Search for the cell housing the specified text and yield its (X, Y) center coordinate. 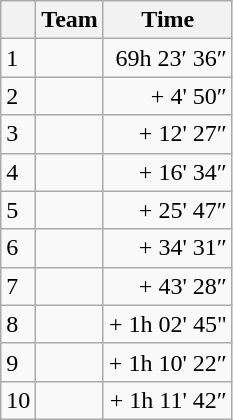
Team (70, 20)
+ 1h 02' 45" (168, 324)
3 (18, 134)
6 (18, 248)
+ 25' 47″ (168, 210)
69h 23′ 36″ (168, 58)
1 (18, 58)
8 (18, 324)
10 (18, 400)
Time (168, 20)
2 (18, 96)
+ 1h 11' 42″ (168, 400)
4 (18, 172)
+ 43' 28″ (168, 286)
+ 4' 50″ (168, 96)
9 (18, 362)
+ 1h 10' 22″ (168, 362)
7 (18, 286)
+ 34' 31″ (168, 248)
+ 16' 34″ (168, 172)
5 (18, 210)
+ 12' 27″ (168, 134)
